Return the [X, Y] coordinate for the center point of the cell that contains the specified text.  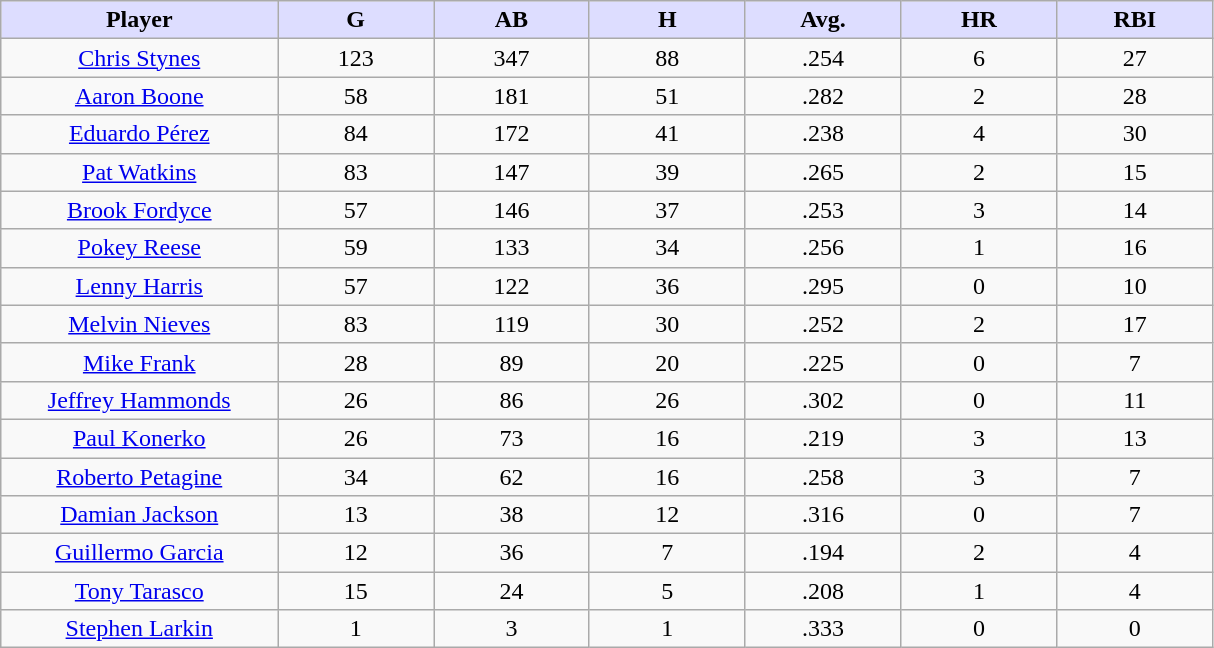
181 [512, 96]
Paul Konerko [140, 438]
27 [1135, 58]
Player [140, 20]
Brook Fordyce [140, 210]
84 [356, 134]
10 [1135, 286]
.238 [823, 134]
147 [512, 172]
133 [512, 248]
.194 [823, 553]
Jeffrey Hammonds [140, 400]
88 [667, 58]
51 [667, 96]
Pokey Reese [140, 248]
Aaron Boone [140, 96]
.295 [823, 286]
.225 [823, 362]
11 [1135, 400]
24 [512, 591]
AB [512, 20]
86 [512, 400]
17 [1135, 324]
41 [667, 134]
.302 [823, 400]
Melvin Nieves [140, 324]
Guillermo Garcia [140, 553]
Chris Stynes [140, 58]
172 [512, 134]
.265 [823, 172]
Avg. [823, 20]
39 [667, 172]
347 [512, 58]
6 [979, 58]
122 [512, 286]
.316 [823, 515]
58 [356, 96]
73 [512, 438]
Tony Tarasco [140, 591]
Roberto Petagine [140, 477]
59 [356, 248]
HR [979, 20]
146 [512, 210]
.254 [823, 58]
G [356, 20]
.333 [823, 629]
.253 [823, 210]
.252 [823, 324]
14 [1135, 210]
.258 [823, 477]
89 [512, 362]
Stephen Larkin [140, 629]
Mike Frank [140, 362]
20 [667, 362]
Eduardo Pérez [140, 134]
.256 [823, 248]
Pat Watkins [140, 172]
Lenny Harris [140, 286]
38 [512, 515]
119 [512, 324]
RBI [1135, 20]
Damian Jackson [140, 515]
H [667, 20]
62 [512, 477]
.282 [823, 96]
5 [667, 591]
.208 [823, 591]
123 [356, 58]
37 [667, 210]
.219 [823, 438]
